From the cell containing the given text, extract its center point as [x, y] coordinate. 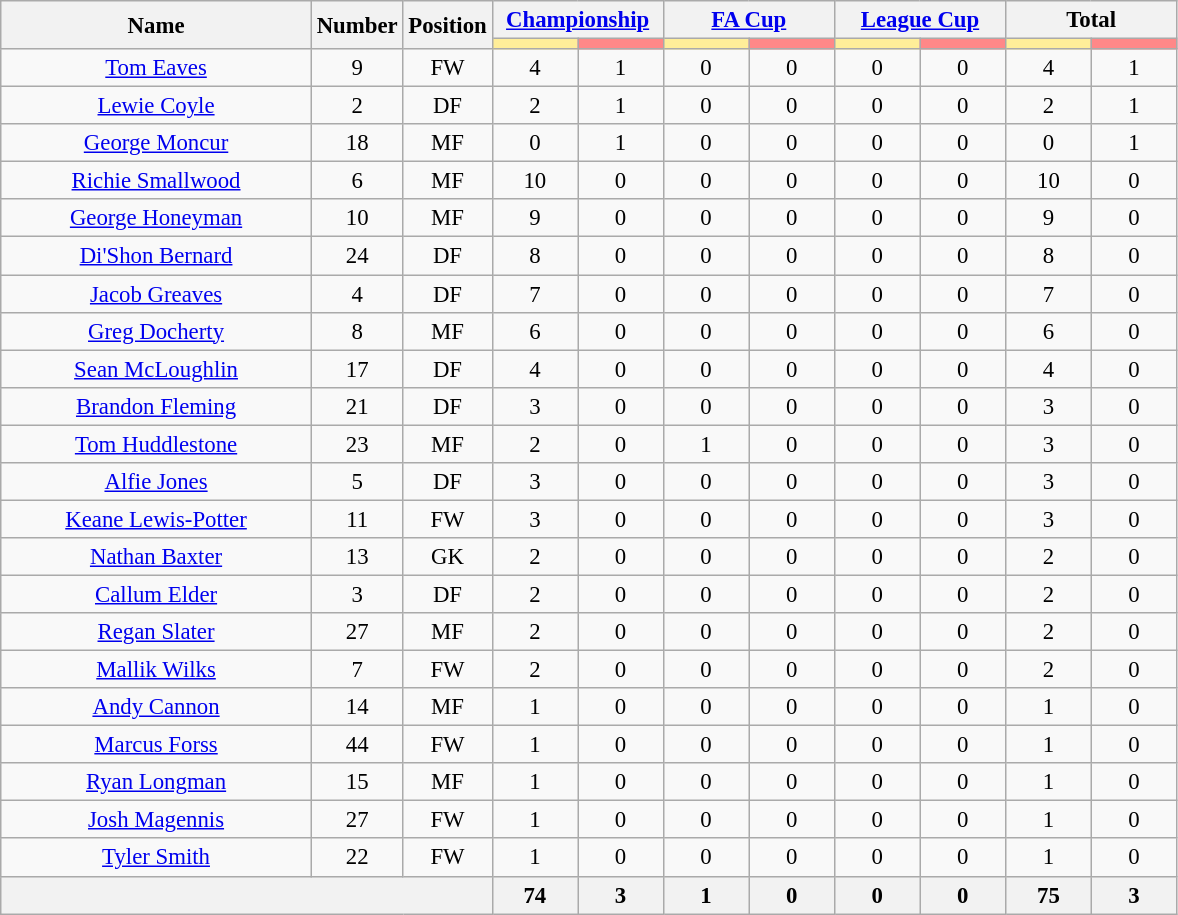
Marcus Forss [156, 745]
Position [448, 25]
14 [357, 707]
24 [357, 256]
FA Cup [748, 20]
Andy Cannon [156, 707]
Jacob Greaves [156, 294]
Nathan Baxter [156, 557]
Mallik Wilks [156, 670]
Josh Magennis [156, 820]
74 [535, 895]
Brandon Fleming [156, 406]
Callum Elder [156, 594]
George Moncur [156, 143]
44 [357, 745]
Tom Huddlestone [156, 444]
Sean McLoughlin [156, 369]
Name [156, 25]
Greg Docherty [156, 331]
Alfie Jones [156, 482]
Lewie Coyle [156, 106]
5 [357, 482]
Di'Shon Bernard [156, 256]
Total [1092, 20]
Richie Smallwood [156, 181]
League Cup [920, 20]
Tom Eaves [156, 68]
Regan Slater [156, 632]
11 [357, 519]
Number [357, 25]
75 [1049, 895]
Keane Lewis-Potter [156, 519]
Ryan Longman [156, 782]
22 [357, 858]
23 [357, 444]
15 [357, 782]
GK [448, 557]
21 [357, 406]
18 [357, 143]
Championship [578, 20]
13 [357, 557]
Tyler Smith [156, 858]
George Honeyman [156, 219]
17 [357, 369]
